Capture the cell that displays the provided text and extract its (X, Y) central coordinate. 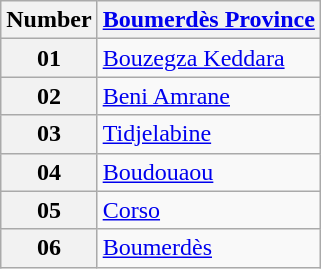
01 (49, 58)
06 (49, 248)
Boumerdès Province (208, 20)
Corso (208, 210)
Boumerdès (208, 248)
Number (49, 20)
04 (49, 172)
02 (49, 96)
Tidjelabine (208, 134)
05 (49, 210)
Beni Amrane (208, 96)
03 (49, 134)
Boudouaou (208, 172)
Bouzegza Keddara (208, 58)
